Output the [x, y] coordinate of the center of the cell containing the given text.  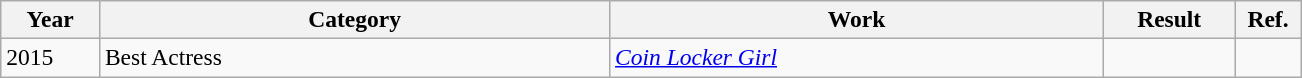
Result [1169, 19]
Coin Locker Girl [857, 57]
Best Actress [354, 57]
Work [857, 19]
2015 [50, 57]
Ref. [1268, 19]
Category [354, 19]
Year [50, 19]
